For the text-containing cell, return its midpoint in (x, y) coordinate format. 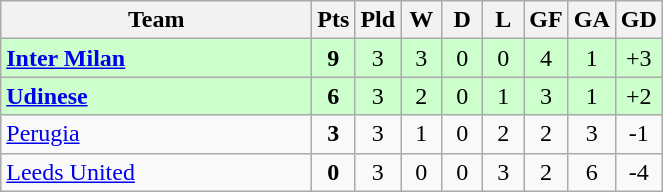
Team (156, 20)
GA (592, 20)
Pld (378, 20)
GD (638, 20)
Perugia (156, 134)
Leeds United (156, 172)
Inter Milan (156, 58)
GF (546, 20)
D (462, 20)
W (422, 20)
Udinese (156, 96)
Pts (334, 20)
4 (546, 58)
9 (334, 58)
-4 (638, 172)
L (504, 20)
-1 (638, 134)
+2 (638, 96)
+3 (638, 58)
